Extract the [X, Y] coordinate from the center of the cell holding the provided text.  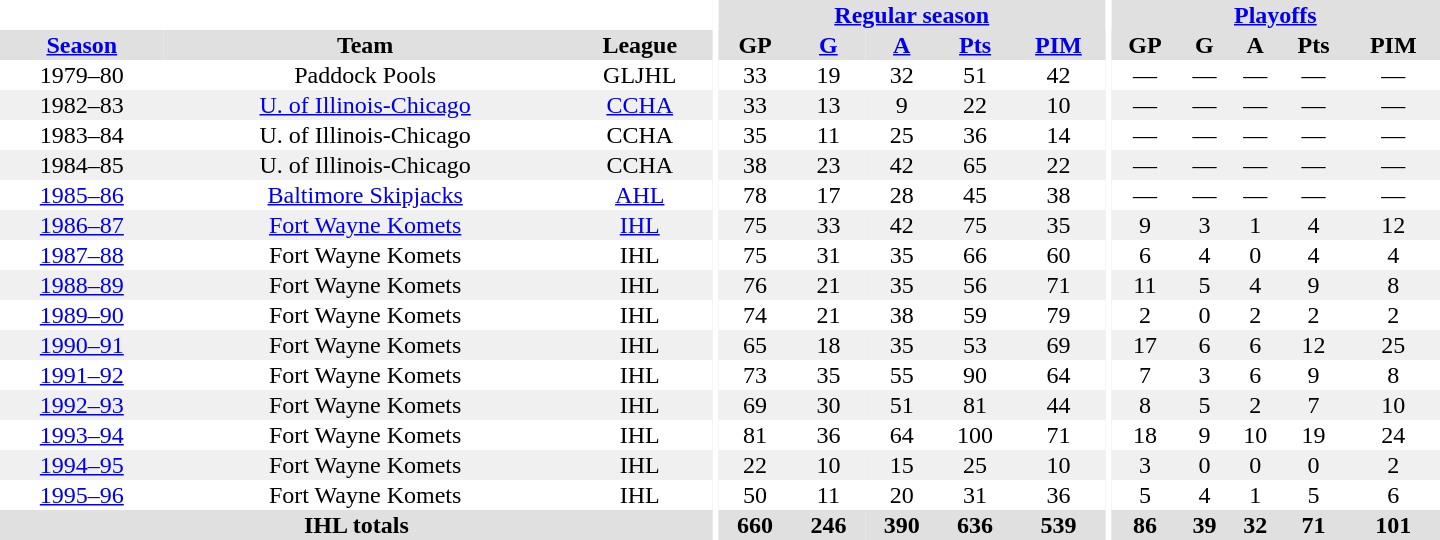
28 [902, 195]
59 [974, 315]
14 [1058, 135]
League [640, 45]
100 [974, 435]
Team [366, 45]
1987–88 [82, 255]
56 [974, 285]
50 [754, 495]
1991–92 [82, 375]
Season [82, 45]
90 [974, 375]
60 [1058, 255]
30 [828, 405]
1995–96 [82, 495]
15 [902, 465]
AHL [640, 195]
86 [1145, 525]
66 [974, 255]
101 [1393, 525]
78 [754, 195]
390 [902, 525]
1982–83 [82, 105]
39 [1204, 525]
13 [828, 105]
1992–93 [82, 405]
1986–87 [82, 225]
246 [828, 525]
1988–89 [82, 285]
53 [974, 345]
73 [754, 375]
1979–80 [82, 75]
1984–85 [82, 165]
24 [1393, 435]
20 [902, 495]
44 [1058, 405]
1993–94 [82, 435]
660 [754, 525]
IHL totals [356, 525]
Paddock Pools [366, 75]
Baltimore Skipjacks [366, 195]
76 [754, 285]
1990–91 [82, 345]
1985–86 [82, 195]
79 [1058, 315]
74 [754, 315]
Playoffs [1276, 15]
539 [1058, 525]
55 [902, 375]
GLJHL [640, 75]
1983–84 [82, 135]
636 [974, 525]
23 [828, 165]
45 [974, 195]
1994–95 [82, 465]
Regular season [912, 15]
1989–90 [82, 315]
